Pinpoint the cell where the given text exists, returning its [X, Y] midpoint coordinate. 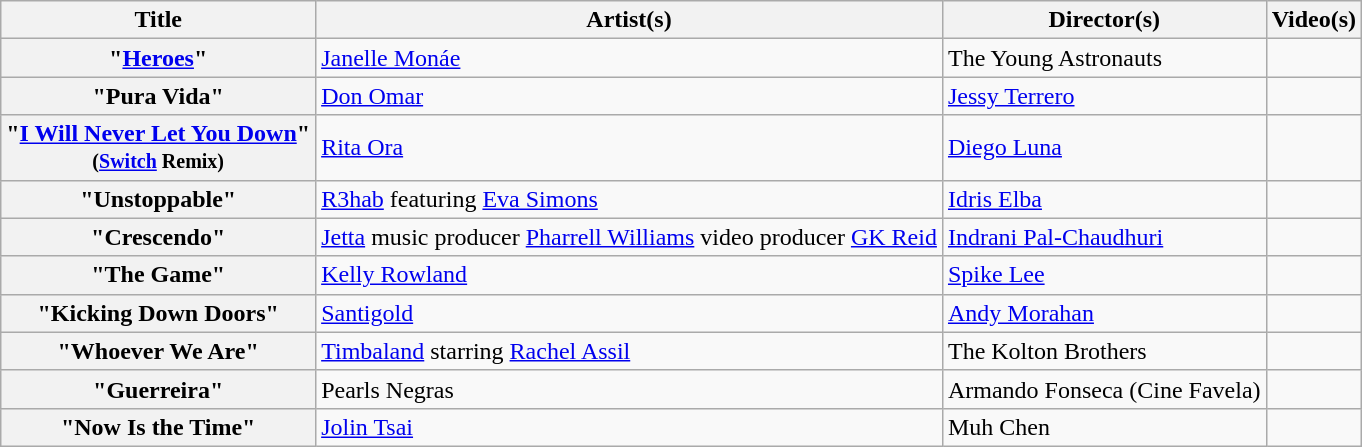
Santigold [630, 313]
"Crescendo" [158, 237]
"Whoever We Are" [158, 351]
"Guerreira" [158, 389]
"Heroes" [158, 58]
Jetta music producer Pharrell Williams video producer GK Reid [630, 237]
Armando Fonseca (Cine Favela) [1104, 389]
Diego Luna [1104, 148]
Indrani Pal-Chaudhuri [1104, 237]
Artist(s) [630, 20]
Janelle Monáe [630, 58]
Rita Ora [630, 148]
The Kolton Brothers [1104, 351]
Director(s) [1104, 20]
"Now Is the Time" [158, 427]
The Young Astronauts [1104, 58]
R3hab featuring Eva Simons [630, 199]
Jessy Terrero [1104, 96]
Spike Lee [1104, 275]
"The Game" [158, 275]
Jolin Tsai [630, 427]
"I Will Never Let You Down"(Switch Remix) [158, 148]
"Pura Vida" [158, 96]
Video(s) [1314, 20]
"Kicking Down Doors" [158, 313]
Kelly Rowland [630, 275]
"Unstoppable" [158, 199]
Title [158, 20]
Pearls Negras [630, 389]
Don Omar [630, 96]
Muh Chen [1104, 427]
Andy Morahan [1104, 313]
Timbaland starring Rachel Assil [630, 351]
Idris Elba [1104, 199]
